Capture the cell that displays the provided text and extract its [X, Y] central coordinate. 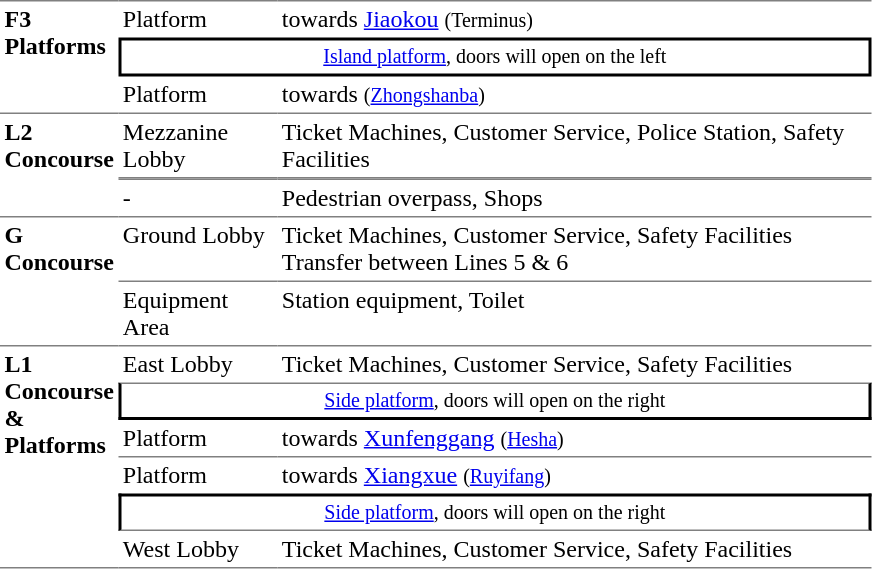
Ticket Machines, Customer Service, Safety FacilitiesTransfer between Lines 5 & 6 [574, 250]
L2Concourse [59, 164]
towards Jiaokou (Terminus) [574, 19]
F3Platforms [59, 56]
Island platform, doors will open on the left [494, 58]
L1Concourse & Platforms [59, 457]
East Lobby [198, 364]
Pedestrian overpass, Shops [574, 198]
Equipment Area [198, 314]
Mezzanine Lobby [198, 145]
Station equipment, Toilet [574, 314]
West Lobby [198, 550]
- [198, 198]
towards (Zhongshanba) [574, 94]
GConcourse [59, 282]
towards Xiangxue (Ruyifang) [574, 475]
Ticket Machines, Customer Service, Police Station, Safety Facilities [574, 145]
towards Xunfenggang (Hesha) [574, 438]
Ground Lobby [198, 250]
